From the cell containing the given text, extract its center point as [X, Y] coordinate. 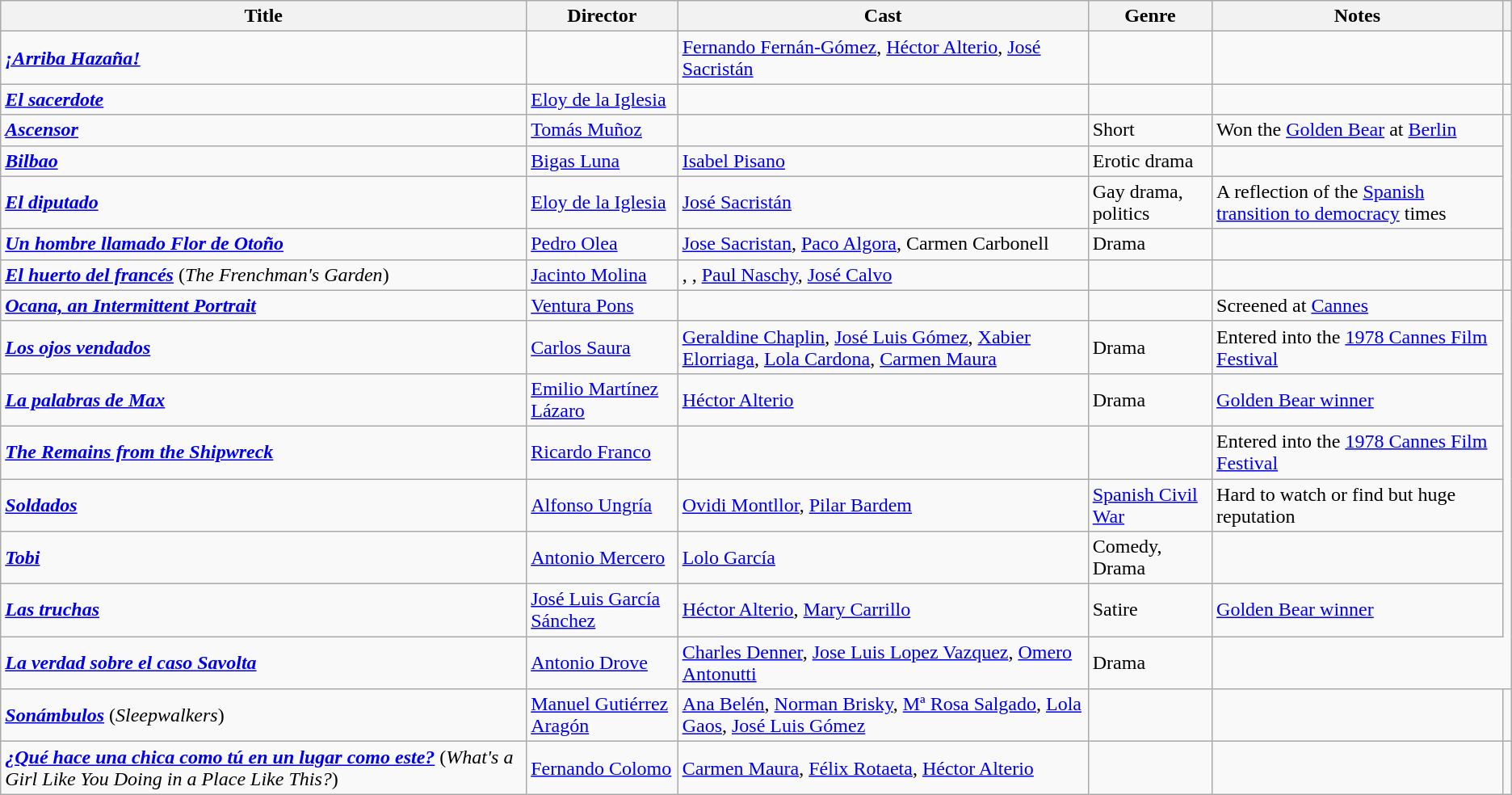
Spanish Civil War [1150, 504]
Emilio Martínez Lázaro [603, 399]
Ana Belén, Norman Brisky, Mª Rosa Salgado, Lola Gaos, José Luis Gómez [883, 716]
Sonámbulos (Sleepwalkers) [263, 716]
Los ojos vendados [263, 347]
, , Paul Naschy, José Calvo [883, 275]
Satire [1150, 611]
Erotic drama [1150, 161]
Screened at Cannes [1358, 305]
¿Qué hace una chica como tú en un lugar como este? (What's a Girl Like You Doing in a Place Like This?) [263, 768]
Short [1150, 130]
Soldados [263, 504]
José Luis García Sánchez [603, 611]
Jacinto Molina [603, 275]
Title [263, 16]
Bigas Luna [603, 161]
Lolo García [883, 557]
Tomás Muñoz [603, 130]
Carlos Saura [603, 347]
Bilbao [263, 161]
Ocana, an Intermittent Portrait [263, 305]
Las truchas [263, 611]
El huerto del francés (The Frenchman's Garden) [263, 275]
Director [603, 16]
Isabel Pisano [883, 161]
Ricardo Franco [603, 452]
Geraldine Chaplin, José Luis Gómez, Xabier Elorriaga, Lola Cardona, Carmen Maura [883, 347]
El diputado [263, 202]
Ventura Pons [603, 305]
Antonio Mercero [603, 557]
Won the Golden Bear at Berlin [1358, 130]
Ascensor [263, 130]
Ovidi Montllor, Pilar Bardem [883, 504]
The Remains from the Shipwreck [263, 452]
Cast [883, 16]
A reflection of the Spanish transition to democracy times [1358, 202]
Fernando Fernán-Gómez, Héctor Alterio, José Sacristán [883, 58]
Fernando Colomo [603, 768]
Tobi [263, 557]
Alfonso Ungría [603, 504]
Carmen Maura, Félix Rotaeta, Héctor Alterio [883, 768]
¡Arriba Hazaña! [263, 58]
José Sacristán [883, 202]
Héctor Alterio, Mary Carrillo [883, 611]
El sacerdote [263, 99]
Pedro Olea [603, 244]
Charles Denner, Jose Luis Lopez Vazquez, Omero Antonutti [883, 662]
Héctor Alterio [883, 399]
Manuel Gutiérrez Aragón [603, 716]
Jose Sacristan, Paco Algora, Carmen Carbonell [883, 244]
Genre [1150, 16]
Gay drama, politics [1150, 202]
Hard to watch or find but huge reputation [1358, 504]
Un hombre llamado Flor de Otoño [263, 244]
Comedy, Drama [1150, 557]
La palabras de Max [263, 399]
Notes [1358, 16]
La verdad sobre el caso Savolta [263, 662]
Antonio Drove [603, 662]
